Capture the cell that displays the provided text and extract its (X, Y) central coordinate. 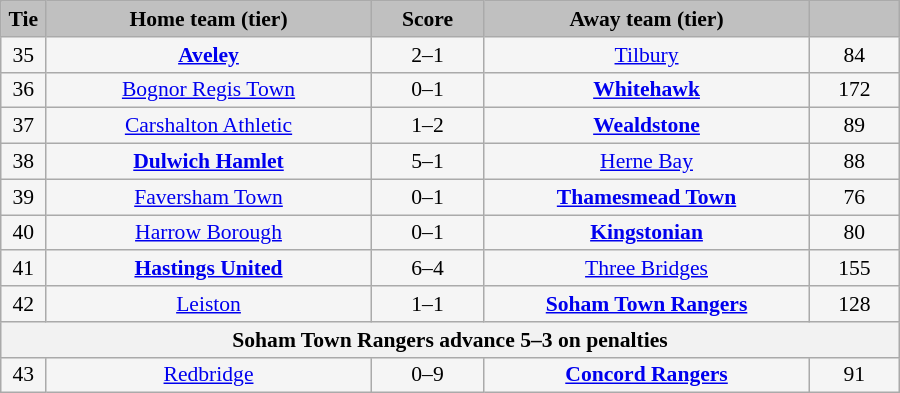
40 (24, 233)
35 (24, 55)
43 (24, 375)
128 (854, 304)
172 (854, 90)
1–2 (427, 126)
0–9 (427, 375)
6–4 (427, 269)
Thamesmead Town (647, 197)
Score (427, 19)
42 (24, 304)
Concord Rangers (647, 375)
5–1 (427, 162)
Aveley (209, 55)
Whitehawk (647, 90)
155 (854, 269)
84 (854, 55)
41 (24, 269)
Faversham Town (209, 197)
Tie (24, 19)
89 (854, 126)
Away team (tier) (647, 19)
Harrow Borough (209, 233)
36 (24, 90)
39 (24, 197)
Carshalton Athletic (209, 126)
88 (854, 162)
Hastings United (209, 269)
Tilbury (647, 55)
Three Bridges (647, 269)
38 (24, 162)
Redbridge (209, 375)
1–1 (427, 304)
Leiston (209, 304)
Soham Town Rangers (647, 304)
76 (854, 197)
37 (24, 126)
Herne Bay (647, 162)
Wealdstone (647, 126)
Soham Town Rangers advance 5–3 on penalties (450, 340)
Bognor Regis Town (209, 90)
Dulwich Hamlet (209, 162)
2–1 (427, 55)
91 (854, 375)
80 (854, 233)
Home team (tier) (209, 19)
Kingstonian (647, 233)
